Determine the [x, y] coordinate at the center of the cell enclosing the given text.  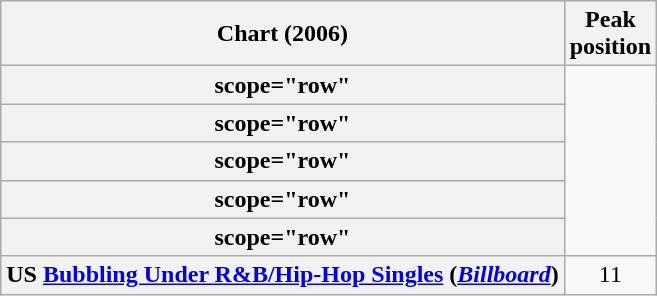
11 [610, 275]
US Bubbling Under R&B/Hip-Hop Singles (Billboard) [282, 275]
Chart (2006) [282, 34]
Peakposition [610, 34]
